Locate the cell with the specified text and output its (X, Y) center coordinate. 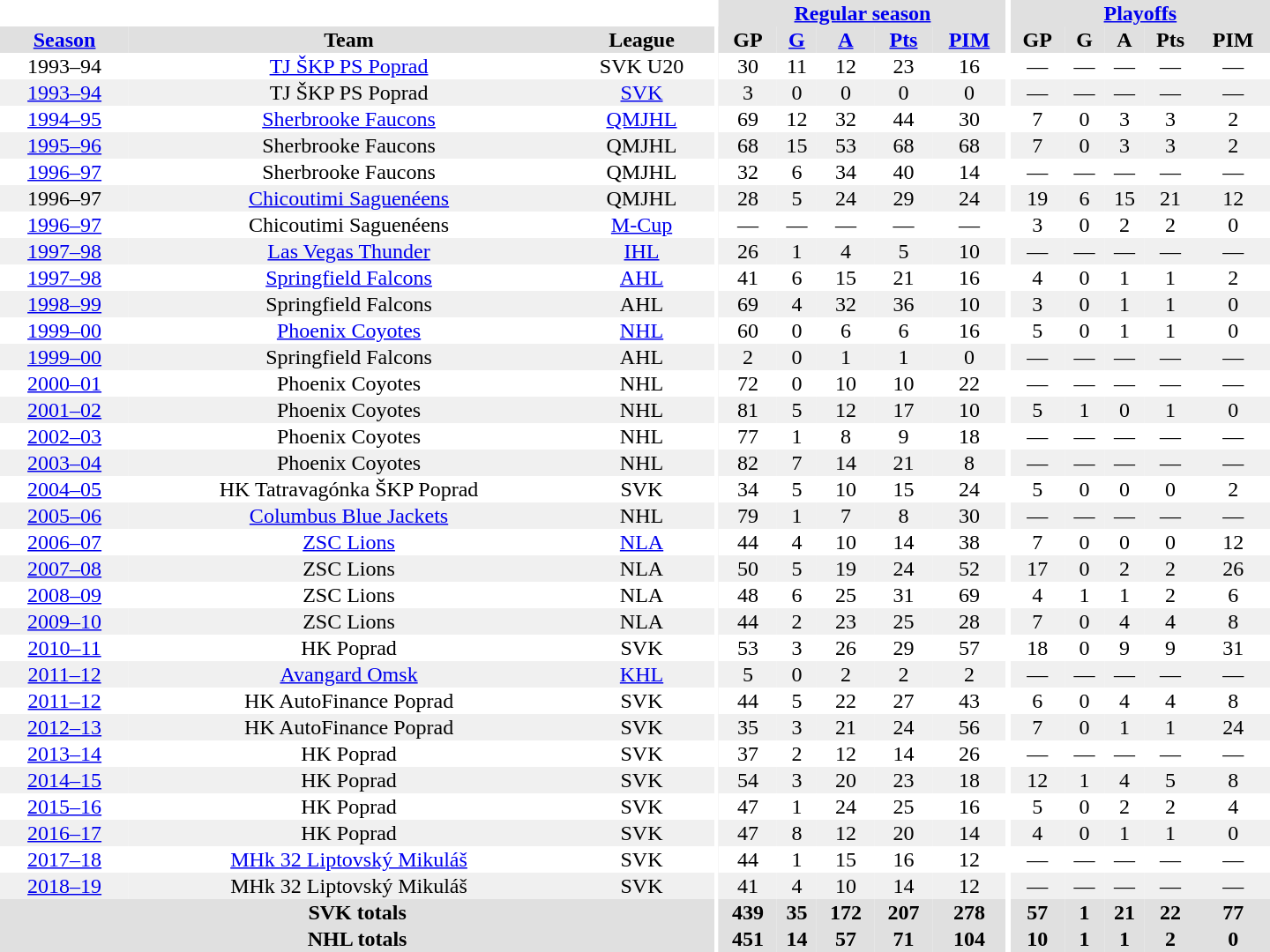
2008–09 (64, 595)
54 (748, 780)
1994–95 (64, 119)
HK Tatravagónka ŠKP Poprad (349, 489)
League (642, 40)
1998–99 (64, 304)
207 (904, 912)
2001–02 (64, 410)
2017–18 (64, 859)
278 (968, 912)
2016–17 (64, 833)
2015–16 (64, 807)
2003–04 (64, 463)
38 (968, 542)
79 (748, 516)
439 (748, 912)
2005–06 (64, 516)
IHL (642, 251)
2007–08 (64, 569)
81 (748, 410)
2018–19 (64, 886)
2014–15 (64, 780)
172 (846, 912)
Playoffs (1140, 13)
50 (748, 569)
Avangard Omsk (349, 674)
1995–96 (64, 145)
NHL totals (357, 939)
37 (748, 754)
2004–05 (64, 489)
2006–07 (64, 542)
2000–01 (64, 383)
Las Vegas Thunder (349, 251)
SVK totals (357, 912)
2012–13 (64, 727)
2009–10 (64, 621)
451 (748, 939)
48 (748, 595)
56 (968, 727)
KHL (642, 674)
27 (904, 701)
36 (904, 304)
104 (968, 939)
2002–03 (64, 436)
2010–11 (64, 648)
Team (349, 40)
2013–14 (64, 754)
SVK U20 (642, 66)
40 (904, 172)
60 (748, 331)
Columbus Blue Jackets (349, 516)
52 (968, 569)
Season (64, 40)
11 (797, 66)
71 (904, 939)
43 (968, 701)
82 (748, 463)
Regular season (863, 13)
M-Cup (642, 225)
72 (748, 383)
